For the text-containing cell, return its midpoint in [X, Y] coordinate format. 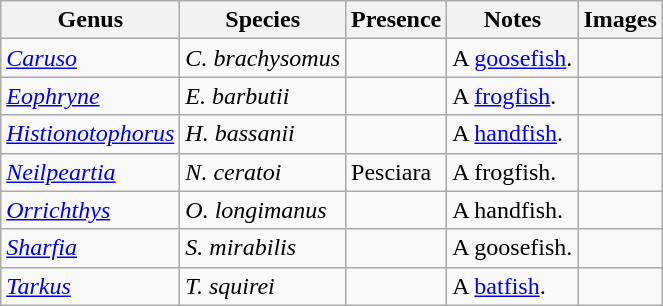
Presence [396, 20]
Notes [512, 20]
Neilpeartia [90, 172]
N. ceratoi [263, 172]
E. barbutii [263, 96]
Histionotophorus [90, 134]
Images [620, 20]
Sharfia [90, 248]
Caruso [90, 58]
C. brachysomus [263, 58]
T. squirei [263, 286]
Orrichthys [90, 210]
Pesciara [396, 172]
H. bassanii [263, 134]
Tarkus [90, 286]
Eophryne [90, 96]
O. longimanus [263, 210]
S. mirabilis [263, 248]
A batfish. [512, 286]
Species [263, 20]
Genus [90, 20]
